Capture the cell that displays the provided text and extract its [X, Y] central coordinate. 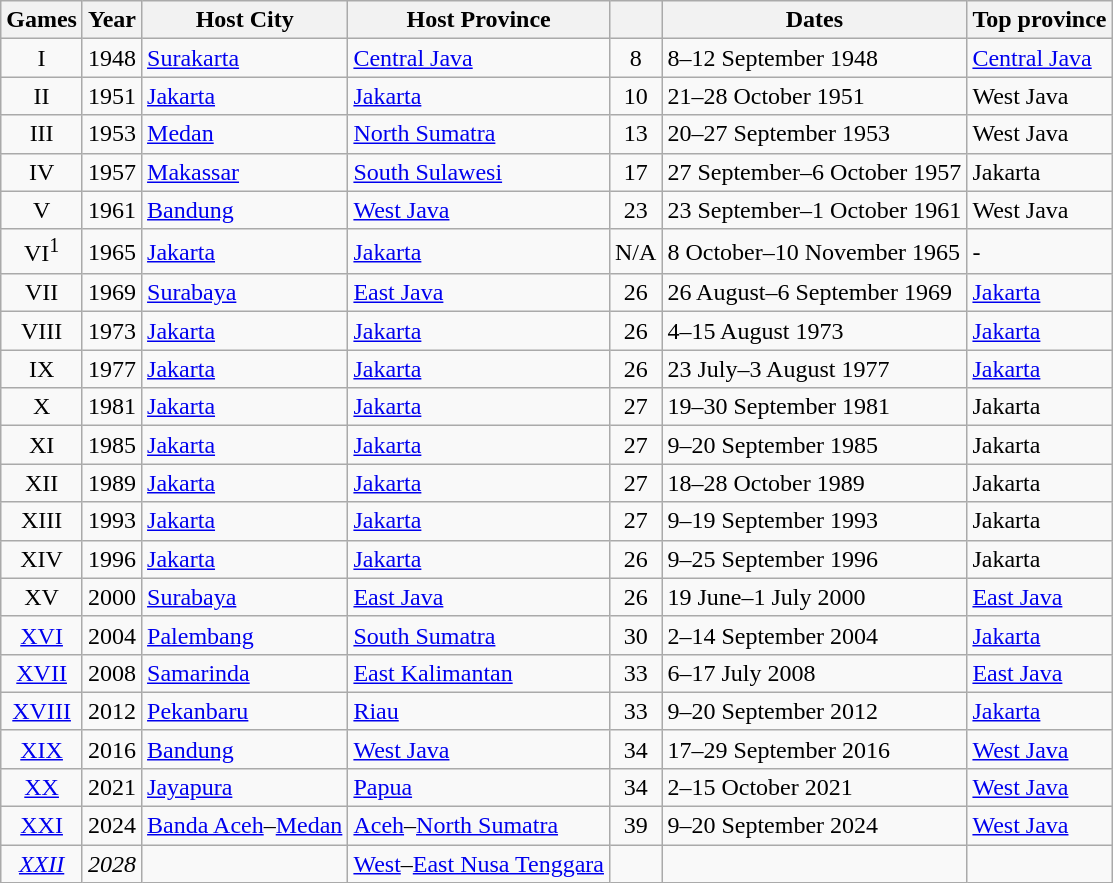
9–20 September 1985 [814, 445]
4–15 August 1973 [814, 331]
18–28 October 1989 [814, 483]
1989 [112, 483]
1951 [112, 96]
1977 [112, 369]
1985 [112, 445]
North Sumatra [479, 134]
III [42, 134]
27 September–6 October 1957 [814, 172]
XIV [42, 559]
2008 [112, 673]
N/A [635, 252]
Host City [245, 20]
1973 [112, 331]
2–15 October 2021 [814, 787]
6–17 July 2008 [814, 673]
1957 [112, 172]
X [42, 407]
17–29 September 2016 [814, 749]
XIII [42, 521]
VIII [42, 331]
26 August–6 September 1969 [814, 293]
8 October–10 November 1965 [814, 252]
South Sumatra [479, 635]
19–30 September 1981 [814, 407]
XXII [42, 864]
23 [635, 210]
8–12 September 1948 [814, 58]
2–14 September 2004 [814, 635]
Games [42, 20]
East Kalimantan [479, 673]
II [42, 96]
9–20 September 2012 [814, 711]
XX [42, 787]
2016 [112, 749]
Papua [479, 787]
IX [42, 369]
1961 [112, 210]
2024 [112, 826]
IV [42, 172]
Aceh–North Sumatra [479, 826]
Dates [814, 20]
20–27 September 1953 [814, 134]
17 [635, 172]
1948 [112, 58]
9–20 September 2024 [814, 826]
2004 [112, 635]
2012 [112, 711]
8 [635, 58]
2000 [112, 597]
10 [635, 96]
1953 [112, 134]
I [42, 58]
XII [42, 483]
XI [42, 445]
2028 [112, 864]
VI1 [42, 252]
V [42, 210]
XVII [42, 673]
Jayapura [245, 787]
1969 [112, 293]
21–28 October 1951 [814, 96]
Year [112, 20]
1993 [112, 521]
VII [42, 293]
XV [42, 597]
Riau [479, 711]
30 [635, 635]
XXI [42, 826]
23 July–3 August 1977 [814, 369]
Samarinda [245, 673]
2021 [112, 787]
Pekanbaru [245, 711]
- [1040, 252]
9–25 September 1996 [814, 559]
XIX [42, 749]
South Sulawesi [479, 172]
1965 [112, 252]
Medan [245, 134]
9–19 September 1993 [814, 521]
23 September–1 October 1961 [814, 210]
1981 [112, 407]
Banda Aceh–Medan [245, 826]
Makassar [245, 172]
1996 [112, 559]
Host Province [479, 20]
Top province [1040, 20]
Palembang [245, 635]
XVI [42, 635]
19 June–1 July 2000 [814, 597]
Surakarta [245, 58]
39 [635, 826]
West–East Nusa Tenggara [479, 864]
XVIII [42, 711]
13 [635, 134]
